Identify which cell holds the provided text, then report its (x, y) central coordinate. 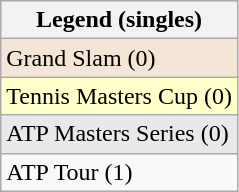
Tennis Masters Cup (0) (120, 96)
Grand Slam (0) (120, 58)
ATP Tour (1) (120, 172)
ATP Masters Series (0) (120, 134)
Legend (singles) (120, 20)
